Output the [X, Y] coordinate of the center of the cell containing the given text.  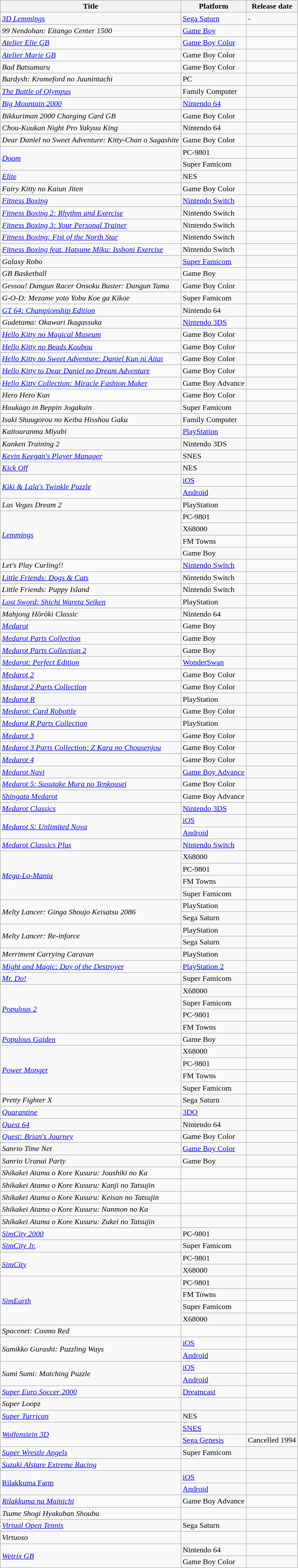
Sega Genesis [214, 1440]
Suzuki Alstare Extreme Racing [91, 1465]
Shikakei Atama o Kore Kusuru: Kanji no Tatsujin [91, 1185]
Release date [272, 6]
Medarot Classics Plus [91, 845]
Little Friends: Puppy Island [91, 590]
Mahjong Hōrōki Classic [91, 614]
Lemmings [91, 535]
Shikakei Atama o Kore Kusuru: Joushiki no Ka [91, 1173]
Lost Sword: Shichi Wareta Seiken [91, 602]
Kanken Training 2 [91, 444]
Super Loopz [91, 1404]
Medarot [91, 626]
Gudetama: Okawari Ikagassuka [91, 322]
Fitness Boxing feat. Hatsune Miku: Isshoni Exercise [91, 249]
Isaki Shuugorou no Keiba Hisshou Gaku [91, 420]
Dear Daniel no Sweet Adventure: Kitty-Chan o Sagashite [91, 140]
Hello Kitty no Sweet Adventure: Daniel Kun ni Aitai [91, 359]
GT 64: Championship Edition [91, 310]
The Battle of Olympus [91, 91]
Houkago in Beppin Jogakuin [91, 407]
Bikkuriman 2000 Charging Card GB [91, 116]
3DO [214, 1112]
Sanrio Time Net [91, 1149]
SimCity Jr. [91, 1246]
Hello Kitty Collection: Miracle Fashion Maker [91, 383]
Chou-Kuukan Night Pro Yakyuu King [91, 128]
Spacenet: Cosmo Red [91, 1331]
Platform [214, 6]
Shikakei Atama o Kore Kusuru: Nanmon no Ka [91, 1209]
Medarot: Perfect Edition [91, 663]
Pretty Fighter X [91, 1100]
Super Euro Soccer 2000 [91, 1392]
Big Mountain 2000 [91, 103]
Dreamcast [214, 1392]
- [272, 19]
Cancelled 1994 [272, 1440]
Medarot 5: Susutake Mura no Tenkousei [91, 784]
Medarot Parts Collection 2 [91, 650]
Medarot 2 Parts Collection [91, 687]
SimCity [91, 1264]
Rilakkuma Farm [91, 1483]
Virtuoso [91, 1538]
SimCity 2000 [91, 1234]
Fitness Boxing 3: Your Personal Trainer [91, 225]
SimEarth [91, 1300]
Virtual Open Tennis [91, 1526]
Rilakkuma na Mainichi [91, 1501]
Hello Kitty no Beads Koubou [91, 346]
Shikakei Atama o Kore Kusuru: Keisan no Tatsujin [91, 1197]
Fitness Boxing [91, 201]
Sanrio Uranai Party [91, 1161]
WonderSwan [214, 663]
Bad Batsumaru [91, 67]
Hero Hero Kun [91, 395]
Little Friends: Dogs & Cats [91, 578]
99 Nendohan: Eitango Center 1500 [91, 31]
Medarot Parts Collection [91, 638]
Elite [91, 177]
Medarot: Card Robottle [91, 711]
Wetrix GB [91, 1556]
Fitness Boxing: Fist of the North Star [91, 237]
Wolfenstein 3D [91, 1434]
Quest 64 [91, 1124]
Merriment Carrying Caravan [91, 954]
Populous Gaiden [91, 1039]
Shingata Medarot [91, 796]
Hello Kitty to Dear Daniel no Dream Adventure [91, 371]
Quarantine [91, 1112]
Kaitouranma Miyabi [91, 432]
3D Lemmings [91, 19]
Las Vegas Dream 2 [91, 504]
Gessou! Dangun Racer Onsoku Buster: Dangun Tama [91, 286]
Super Turrican [91, 1416]
Medarot Classics [91, 808]
Power Monger [91, 1070]
Medarot S: Unlimited Nova [91, 827]
Mr. Do! [91, 979]
Populous 2 [91, 1009]
Might and Magic: Day of the Destroyer [91, 966]
Kick Off [91, 468]
Shikakei Atama o Kore Kusuru: Zukei no Tatsujin [91, 1222]
Medarot 2 [91, 675]
Let's Play Curling!! [91, 565]
Medarot Navi [91, 772]
Title [91, 6]
Medarot 4 [91, 760]
Bardysh: Kromeford no Juunintachi [91, 79]
Kiki & Lala's Twinkle Puzzle [91, 486]
Tsume Shogi Hyakuban Shoubu [91, 1513]
Quest: Brian's Journey [91, 1137]
Melty Lancer: Re-inforce [91, 936]
Medarot 3 Parts Collection: Z Kara no Chousenjou [91, 748]
Melty Lancer: Ginga Shoujo Keisatsu 2086 [91, 912]
Doom [91, 158]
Medarot R [91, 699]
Galaxy Robo [91, 261]
Atelier Marie GB [91, 55]
G-O-D: Mezame yoto Yobu Koe ga Kikoe [91, 298]
Mega-Lo-Mania [91, 875]
Sumikko Gurashi: Puzzling Ways [91, 1349]
PlayStation 2 [214, 966]
Hello Kitty no Magical Museum [91, 334]
Kevin Keegan's Player Manager [91, 456]
PC [214, 79]
Fitness Boxing 2: Rhythm and Exercise [91, 213]
Super Wrestle Angels [91, 1452]
Medarot 3 [91, 735]
GB Basketball [91, 274]
Atelier Elie GB [91, 43]
Sumi Sumi: Matching Puzzle [91, 1374]
Medarot R Parts Collection [91, 723]
Fairy Kitty no Kaiun Jiten [91, 189]
